Capture the cell that displays the provided text and extract its (X, Y) central coordinate. 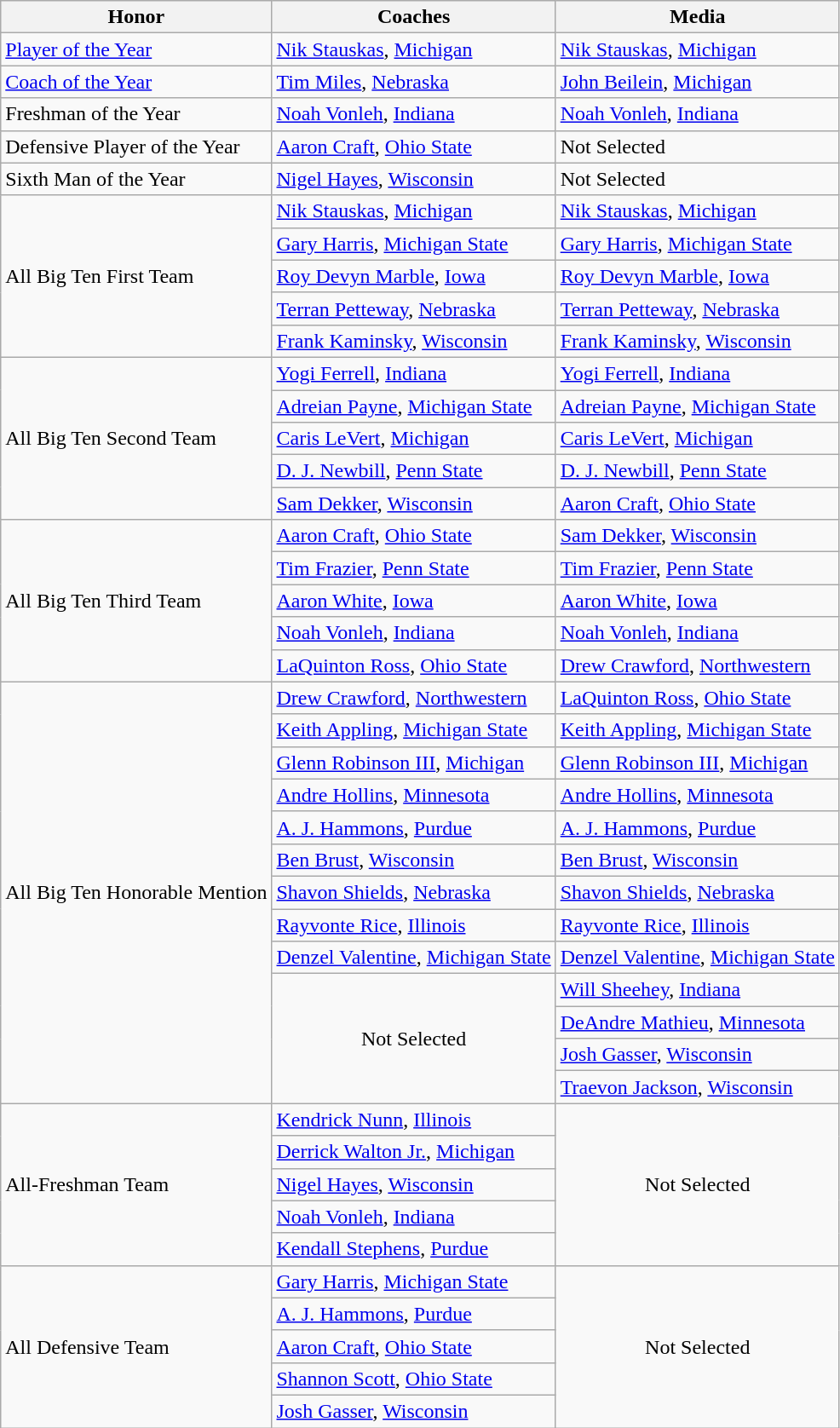
Derrick Walton Jr., Michigan (414, 1152)
Defensive Player of the Year (136, 147)
Honor (136, 17)
Shannon Scott, Ohio State (414, 1379)
Tim Miles, Nebraska (414, 82)
Media (697, 17)
Will Sheehey, Indiana (697, 990)
Sixth Man of the Year (136, 179)
Coaches (414, 17)
All Big Ten First Team (136, 276)
Kendrick Nunn, Illinois (414, 1120)
Kendall Stephens, Purdue (414, 1249)
All Big Ten Honorable Mention (136, 893)
All Defensive Team (136, 1346)
All Big Ten Third Team (136, 601)
John Beilein, Michigan (697, 82)
Player of the Year (136, 49)
Coach of the Year (136, 82)
Freshman of the Year (136, 114)
All-Freshman Team (136, 1184)
All Big Ten Second Team (136, 438)
Traevon Jackson, Wisconsin (697, 1087)
DeAndre Mathieu, Minnesota (697, 1022)
